Output the (x, y) coordinate of the center of the cell containing the given text.  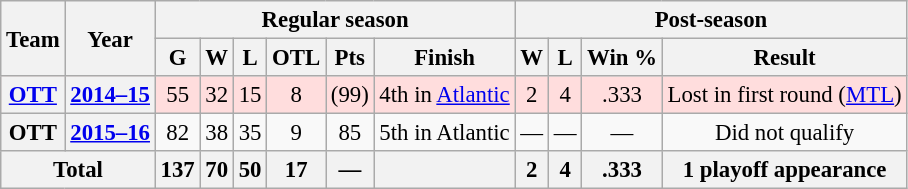
8 (296, 95)
38 (216, 133)
2015–16 (110, 133)
Result (784, 58)
2014–15 (110, 95)
50 (250, 170)
Did not qualify (784, 133)
70 (216, 170)
82 (178, 133)
Win % (622, 58)
Pts (350, 58)
Post-season (711, 20)
55 (178, 95)
35 (250, 133)
5th in Atlantic (444, 133)
Regular season (335, 20)
Team (33, 38)
15 (250, 95)
17 (296, 170)
Total (78, 170)
OTL (296, 58)
32 (216, 95)
Year (110, 38)
137 (178, 170)
G (178, 58)
4th in Atlantic (444, 95)
85 (350, 133)
(99) (350, 95)
9 (296, 133)
Finish (444, 58)
1 playoff appearance (784, 170)
Lost in first round (MTL) (784, 95)
